Search for the cell housing the specified text and yield its (x, y) center coordinate. 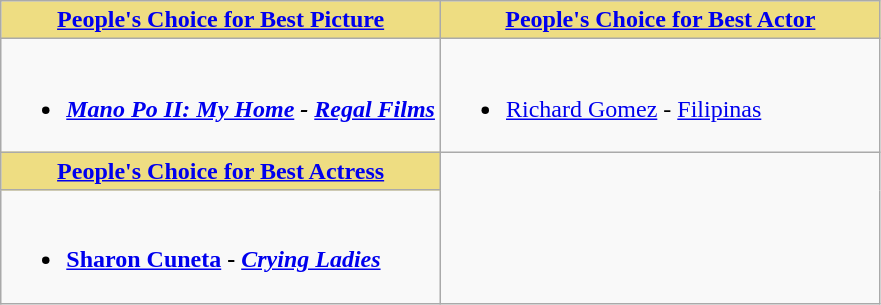
Richard Gomez - Filipinas (660, 96)
People's Choice for Best Actress (221, 171)
People's Choice for Best Picture (221, 20)
Mano Po II: My Home - Regal Films (221, 96)
People's Choice for Best Actor (660, 20)
Sharon Cuneta - Crying Ladies (221, 246)
